Scan for the cell matching the given text and deliver its (X, Y) coordinate at center. 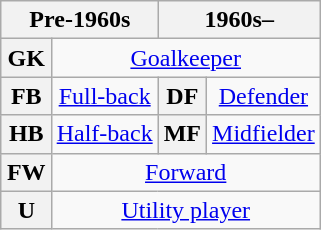
Goalkeeper (186, 58)
FW (26, 172)
Half-back (104, 134)
U (26, 210)
GK (26, 58)
Forward (186, 172)
Utility player (186, 210)
Midfielder (264, 134)
Pre-1960s (80, 20)
HB (26, 134)
MF (182, 134)
1960s– (239, 20)
FB (26, 96)
Full-back (104, 96)
DF (182, 96)
Defender (264, 96)
